Output the (X, Y) coordinate of the center of the cell containing the given text.  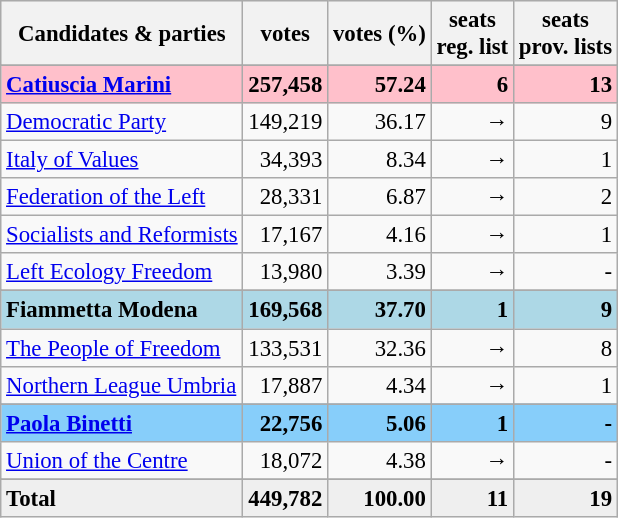
149,219 (286, 122)
22,756 (286, 423)
11 (472, 498)
4.34 (380, 385)
6 (472, 85)
4.38 (380, 460)
257,458 (286, 85)
37.70 (380, 310)
votes (286, 34)
4.16 (380, 235)
17,167 (286, 235)
8 (565, 348)
17,887 (286, 385)
Total (122, 498)
3.39 (380, 273)
5.06 (380, 423)
34,393 (286, 160)
Left Ecology Freedom (122, 273)
169,568 (286, 310)
seatsreg. list (472, 34)
6.87 (380, 197)
57.24 (380, 85)
13 (565, 85)
28,331 (286, 197)
2 (565, 197)
8.34 (380, 160)
Federation of the Left (122, 197)
133,531 (286, 348)
Candidates & parties (122, 34)
32.36 (380, 348)
19 (565, 498)
100.00 (380, 498)
36.17 (380, 122)
Catiuscia Marini (122, 85)
Paola Binetti (122, 423)
Northern League Umbria (122, 385)
18,072 (286, 460)
13,980 (286, 273)
Italy of Values (122, 160)
Democratic Party (122, 122)
Union of the Centre (122, 460)
seatsprov. lists (565, 34)
Socialists and Reformists (122, 235)
votes (%) (380, 34)
449,782 (286, 498)
Fiammetta Modena (122, 310)
The People of Freedom (122, 348)
